Detect which cell encompasses the target text, then output its [x, y] center coordinate. 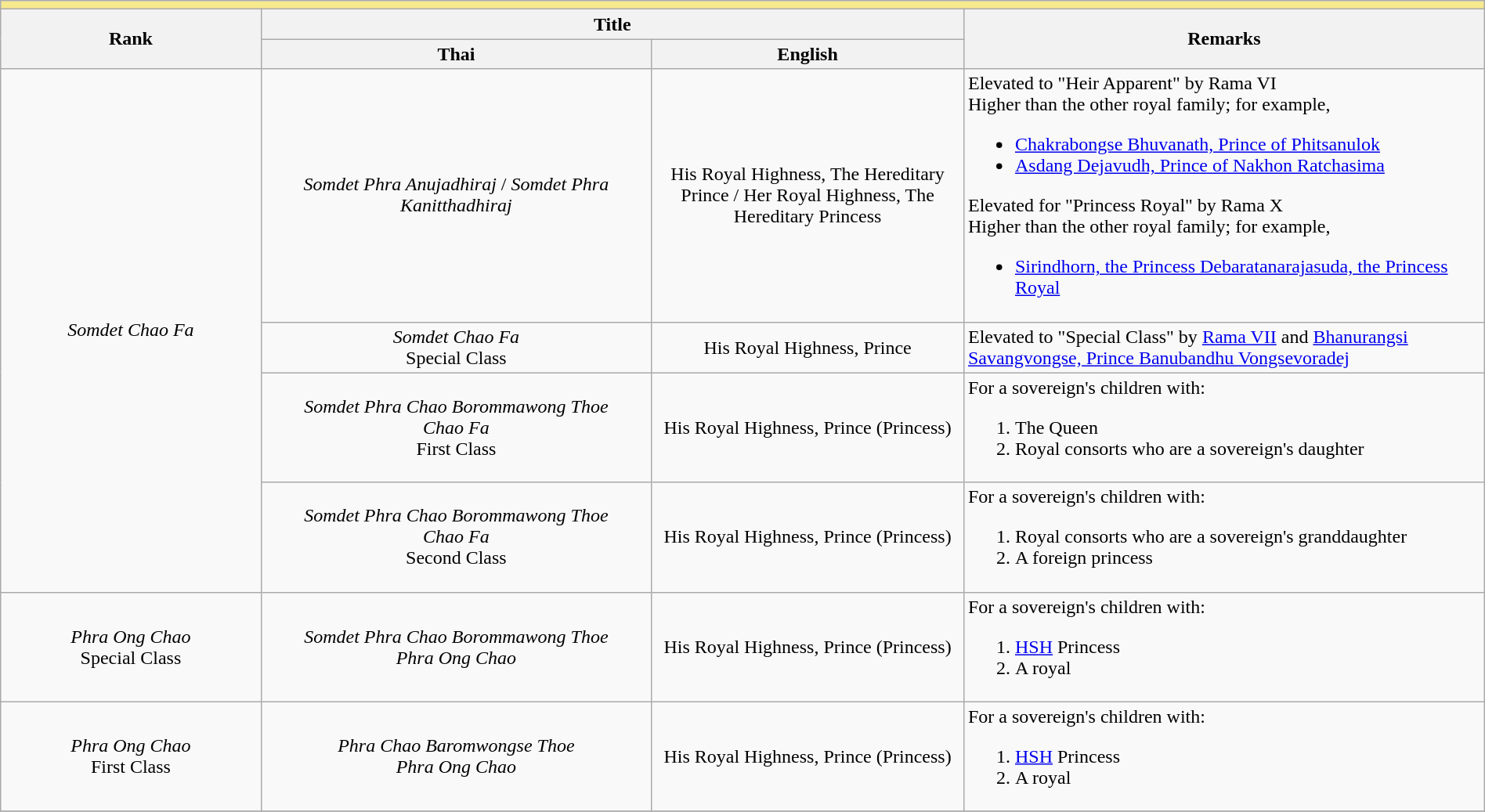
Somdet Phra Anujadhiraj / Somdet Phra Kanitthadhiraj [456, 196]
Rank [131, 39]
Title [612, 24]
Somdet Phra Chao Borommawong Thoe Chao Fa Second Class [456, 537]
For a sovereign's children with:The QueenRoyal consorts who are a sovereign's daughter [1223, 428]
His Royal Highness, The Hereditary Prince / Her Royal Highness, The Hereditary Princess [808, 196]
Somdet Phra Chao Borommawong Thoe Phra Ong Chao [456, 647]
Phra Ong Chao First Class [131, 756]
English [808, 54]
Phra Chao Baromwongse Thoe Phra Ong Chao [456, 756]
Thai [456, 54]
For a sovereign's children with:Royal consorts who are a sovereign's granddaughterA foreign princess [1223, 537]
Elevated to "Special Class" by Rama VII and Bhanurangsi Savangvongse, Prince Banubandhu Vongsevoradej [1223, 348]
Somdet Phra Chao Borommawong Thoe Chao Fa First Class [456, 428]
Remarks [1223, 39]
Somdet Chao Fa [131, 330]
Somdet Chao Fa Special Class [456, 348]
Phra Ong Chao Special Class [131, 647]
His Royal Highness, Prince [808, 348]
